For the text-containing cell, return its midpoint in (x, y) coordinate format. 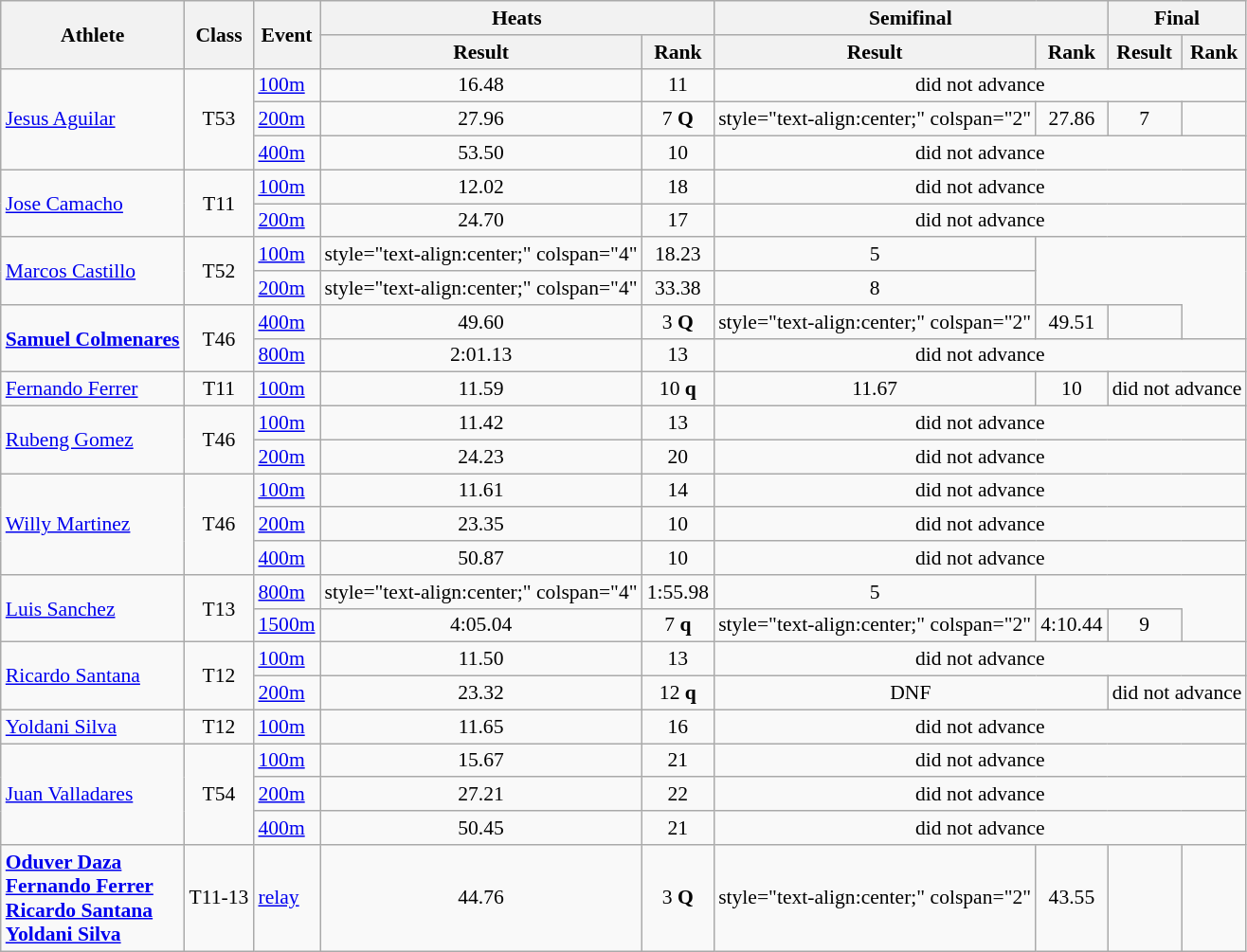
15.67 (481, 761)
22 (678, 795)
16 (678, 727)
18.23 (678, 255)
23.35 (481, 525)
Luis Sanchez (93, 608)
7 q (678, 625)
Fernando Ferrer (93, 389)
Athlete (93, 34)
2:01.13 (481, 355)
Heats (517, 18)
T13 (220, 608)
Ricardo Santana (93, 676)
Jesus Aguilar (93, 119)
12 q (678, 693)
16.48 (481, 85)
Rubeng Gomez (93, 440)
T11-13 (220, 898)
12.02 (481, 187)
7 Q (678, 119)
11 (678, 85)
49.60 (481, 322)
10 q (678, 389)
44.76 (481, 898)
Semifinal (911, 18)
17 (678, 221)
4:05.04 (481, 625)
Samuel Colmenares (93, 339)
Willy Martinez (93, 525)
Juan Valladares (93, 794)
Final (1177, 18)
27.86 (1071, 119)
4:10.44 (1071, 625)
27.21 (481, 795)
Class (220, 34)
Yoldani Silva (93, 727)
11.61 (481, 491)
43.55 (1071, 898)
8 (875, 288)
1500m (286, 625)
Oduver Daza Fernando Ferrer Ricardo Santana Yoldani Silva (93, 898)
T52 (220, 271)
Jose Camacho (93, 203)
49.51 (1071, 322)
50.87 (481, 558)
27.96 (481, 119)
T53 (220, 119)
11.59 (481, 389)
18 (678, 187)
relay (286, 898)
24.70 (481, 221)
DNF (911, 693)
11.67 (875, 389)
T54 (220, 794)
1:55.98 (678, 592)
23.32 (481, 693)
50.45 (481, 828)
14 (678, 491)
33.38 (678, 288)
Marcos Castillo (93, 271)
11.65 (481, 727)
11.50 (481, 659)
24.23 (481, 457)
20 (678, 457)
Event (286, 34)
9 (1145, 625)
11.42 (481, 423)
7 (1145, 119)
53.50 (481, 153)
